For the text-containing cell, return its midpoint in [X, Y] coordinate format. 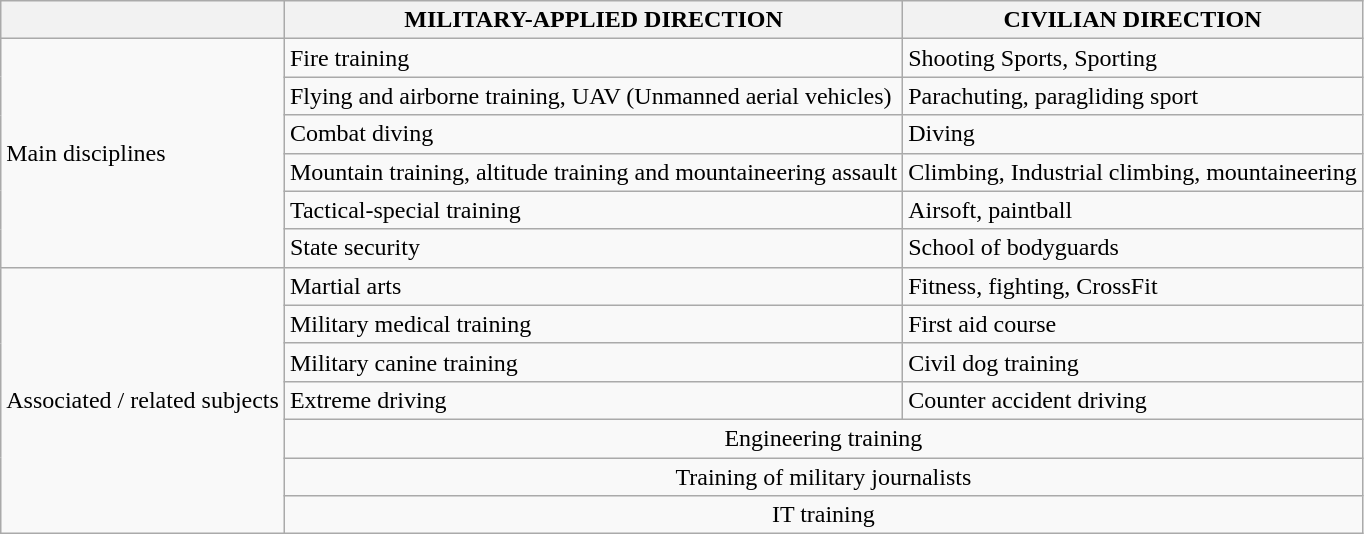
Associated / related subjects [143, 400]
Diving [1133, 134]
Shooting Sports, Sporting [1133, 58]
IT training [823, 515]
Extreme driving [593, 400]
Counter accident driving [1133, 400]
Engineering training [823, 438]
Civil dog training [1133, 362]
Military medical training [593, 324]
Tactical-special training [593, 210]
Fire training [593, 58]
Climbing, Industrial climbing, mountaineering [1133, 172]
Mountain training, altitude training and mountaineering assault [593, 172]
Martial arts [593, 286]
Combat diving [593, 134]
Military canine training [593, 362]
State security [593, 248]
Parachuting, paragliding sport [1133, 96]
Fitness, fighting, CrossFit [1133, 286]
MILITARY-APPLIED DIRECTION [593, 20]
Main disciplines [143, 153]
First aid course [1133, 324]
Airsoft, paintball [1133, 210]
School of bodyguards [1133, 248]
CIVILIAN DIRECTION [1133, 20]
Training of military journalists [823, 477]
Flying and airborne training, UAV (Unmanned aerial vehicles) [593, 96]
